Output the (x, y) coordinate of the center of the cell containing the given text.  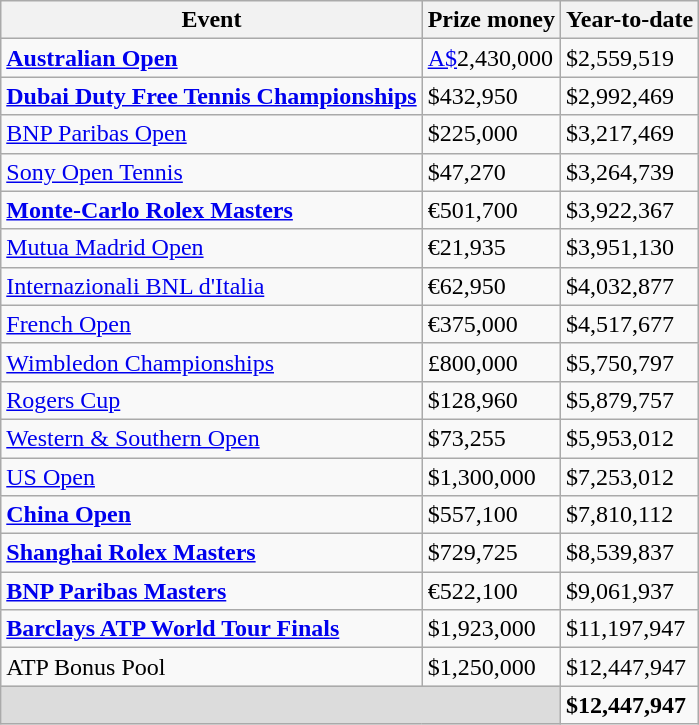
Monte-Carlo Rolex Masters (212, 210)
€21,935 (491, 248)
Australian Open (212, 58)
Shanghai Rolex Masters (212, 553)
$7,810,112 (630, 515)
Rogers Cup (212, 400)
BNP Paribas Open (212, 134)
$1,250,000 (491, 667)
Dubai Duty Free Tennis Championships (212, 96)
$9,061,937 (630, 591)
$73,255 (491, 438)
A$2,430,000 (491, 58)
Event (212, 20)
$5,879,757 (630, 400)
$3,951,130 (630, 248)
BNP Paribas Masters (212, 591)
$8,539,837 (630, 553)
Prize money (491, 20)
$557,100 (491, 515)
$1,923,000 (491, 629)
£800,000 (491, 362)
$3,217,469 (630, 134)
$2,992,469 (630, 96)
Year-to-date (630, 20)
Sony Open Tennis (212, 172)
$128,960 (491, 400)
$3,264,739 (630, 172)
$47,270 (491, 172)
Western & Southern Open (212, 438)
€375,000 (491, 324)
Wimbledon Championships (212, 362)
ATP Bonus Pool (212, 667)
$225,000 (491, 134)
$11,197,947 (630, 629)
China Open (212, 515)
Internazionali BNL d'Italia (212, 286)
$2,559,519 (630, 58)
€501,700 (491, 210)
€62,950 (491, 286)
$5,953,012 (630, 438)
$3,922,367 (630, 210)
Barclays ATP World Tour Finals (212, 629)
€522,100 (491, 591)
$7,253,012 (630, 477)
$1,300,000 (491, 477)
$729,725 (491, 553)
$432,950 (491, 96)
French Open (212, 324)
US Open (212, 477)
$4,032,877 (630, 286)
Mutua Madrid Open (212, 248)
$5,750,797 (630, 362)
$4,517,677 (630, 324)
